For the text-containing cell, return its midpoint in [x, y] coordinate format. 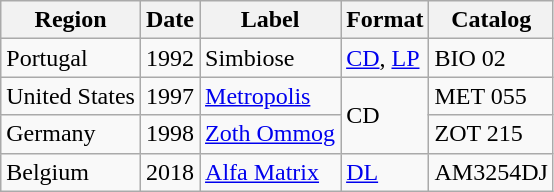
CD, LP [385, 58]
Zoth Ommog [270, 134]
Catalog [491, 20]
BIO 02 [491, 58]
Germany [71, 134]
Portugal [71, 58]
MET 055 [491, 96]
Region [71, 20]
1992 [170, 58]
2018 [170, 172]
Alfa Matrix [270, 172]
United States [71, 96]
Metropolis [270, 96]
Format [385, 20]
Simbiose [270, 58]
1997 [170, 96]
Label [270, 20]
DL [385, 172]
Date [170, 20]
CD [385, 115]
AM3254DJ [491, 172]
ZOT 215 [491, 134]
Belgium [71, 172]
1998 [170, 134]
